Locate the cell with the specified text and output its [x, y] center coordinate. 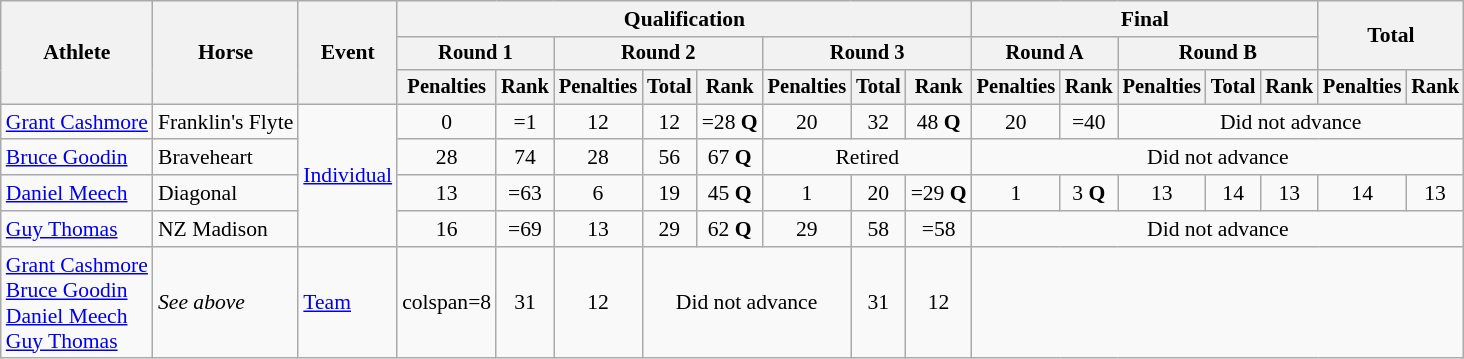
67 Q [730, 158]
Round A [1045, 54]
Diagonal [226, 193]
=1 [525, 122]
Athlete [77, 52]
Grant CashmoreBruce GoodinDaniel MeechGuy Thomas [77, 303]
19 [670, 193]
Retired [868, 158]
3 Q [1089, 193]
Horse [226, 52]
Round B [1218, 54]
=28 Q [730, 122]
NZ Madison [226, 229]
0 [446, 122]
74 [525, 158]
=58 [939, 229]
=29 Q [939, 193]
See above [226, 303]
Grant Cashmore [77, 122]
16 [446, 229]
32 [878, 122]
Event [348, 52]
58 [878, 229]
Round 2 [658, 54]
62 Q [730, 229]
Individual [348, 175]
Franklin's Flyte [226, 122]
45 Q [730, 193]
colspan=8 [446, 303]
56 [670, 158]
Round 3 [868, 54]
6 [598, 193]
Final [1145, 19]
Bruce Goodin [77, 158]
Qualification [684, 19]
=63 [525, 193]
Round 1 [476, 54]
48 Q [939, 122]
Team [348, 303]
Daniel Meech [77, 193]
=69 [525, 229]
Braveheart [226, 158]
Guy Thomas [77, 229]
=40 [1089, 122]
